Pinpoint the cell where the given text exists, returning its (X, Y) midpoint coordinate. 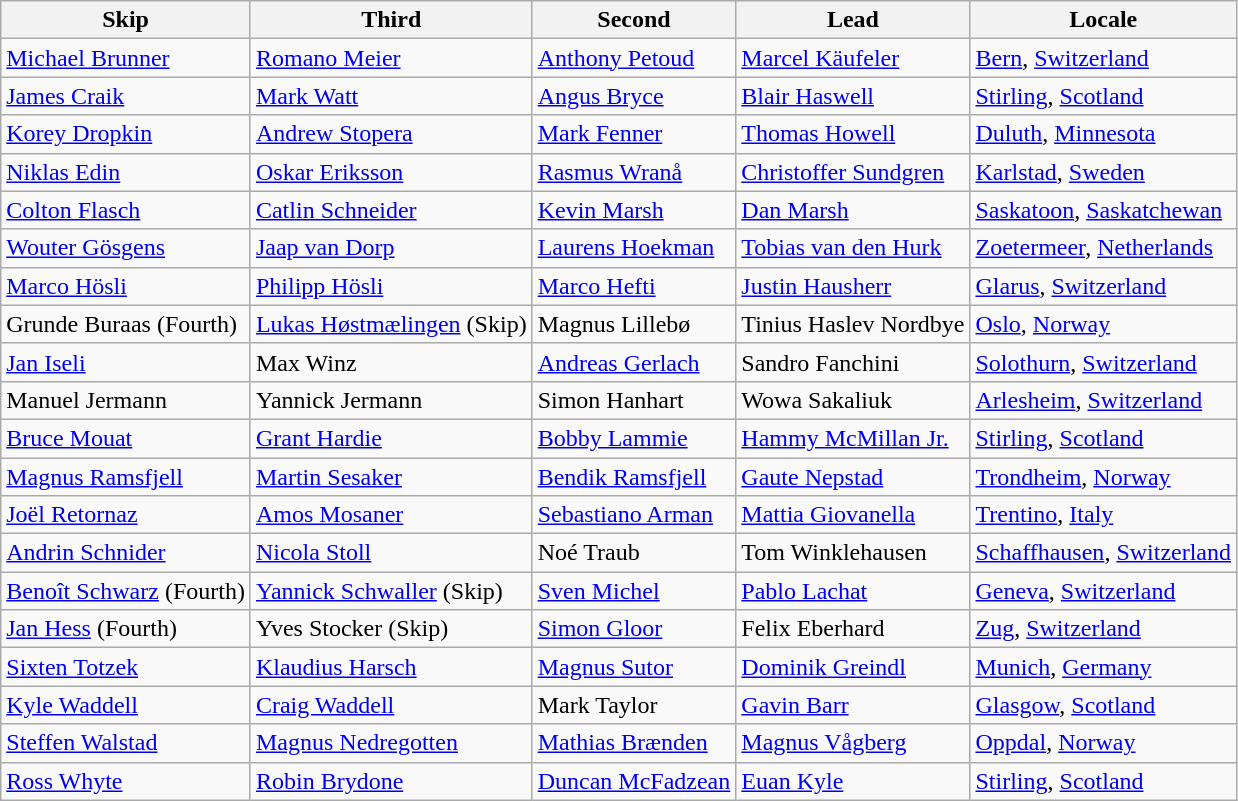
Nicola Stoll (391, 553)
Thomas Howell (853, 134)
Second (634, 20)
Geneva, Switzerland (1104, 591)
Rasmus Wranå (634, 172)
Niklas Edin (126, 172)
Tom Winklehausen (853, 553)
Catlin Schneider (391, 210)
Gaute Nepstad (853, 477)
Sixten Totzek (126, 667)
Andrew Stopera (391, 134)
Kevin Marsh (634, 210)
Marcel Käufeler (853, 58)
Tinius Haslev Nordbye (853, 324)
Wouter Gösgens (126, 248)
Amos Mosaner (391, 515)
Jan Iseli (126, 362)
Trondheim, Norway (1104, 477)
Arlesheim, Switzerland (1104, 400)
Munich, Germany (1104, 667)
Robin Brydone (391, 781)
Grant Hardie (391, 438)
Karlstad, Sweden (1104, 172)
Dan Marsh (853, 210)
Kyle Waddell (126, 705)
Simon Hanhart (634, 400)
Sebastiano Arman (634, 515)
James Craik (126, 96)
Saskatoon, Saskatchewan (1104, 210)
Pablo Lachat (853, 591)
Yves Stocker (Skip) (391, 629)
Bruce Mouat (126, 438)
Felix Eberhard (853, 629)
Magnus Sutor (634, 667)
Blair Haswell (853, 96)
Colton Flasch (126, 210)
Noé Traub (634, 553)
Sven Michel (634, 591)
Bendik Ramsfjell (634, 477)
Euan Kyle (853, 781)
Mathias Brænden (634, 743)
Manuel Jermann (126, 400)
Jaap van Dorp (391, 248)
Simon Gloor (634, 629)
Mark Watt (391, 96)
Klaudius Harsch (391, 667)
Lead (853, 20)
Laurens Hoekman (634, 248)
Angus Bryce (634, 96)
Zoetermeer, Netherlands (1104, 248)
Dominik Greindl (853, 667)
Third (391, 20)
Wowa Sakaliuk (853, 400)
Oskar Eriksson (391, 172)
Trentino, Italy (1104, 515)
Romano Meier (391, 58)
Andreas Gerlach (634, 362)
Magnus Lillebø (634, 324)
Mark Taylor (634, 705)
Solothurn, Switzerland (1104, 362)
Marco Hösli (126, 286)
Oppdal, Norway (1104, 743)
Lukas Høstmælingen (Skip) (391, 324)
Christoffer Sundgren (853, 172)
Yannick Schwaller (Skip) (391, 591)
Max Winz (391, 362)
Korey Dropkin (126, 134)
Marco Hefti (634, 286)
Magnus Ramsfjell (126, 477)
Sandro Fanchini (853, 362)
Steffen Walstad (126, 743)
Oslo, Norway (1104, 324)
Skip (126, 20)
Mattia Giovanella (853, 515)
Zug, Switzerland (1104, 629)
Bern, Switzerland (1104, 58)
Michael Brunner (126, 58)
Duncan McFadzean (634, 781)
Locale (1104, 20)
Magnus Nedregotten (391, 743)
Tobias van den Hurk (853, 248)
Glasgow, Scotland (1104, 705)
Glarus, Switzerland (1104, 286)
Hammy McMillan Jr. (853, 438)
Gavin Barr (853, 705)
Andrin Schnider (126, 553)
Benoît Schwarz (Fourth) (126, 591)
Jan Hess (Fourth) (126, 629)
Martin Sesaker (391, 477)
Bobby Lammie (634, 438)
Justin Hausherr (853, 286)
Grunde Buraas (Fourth) (126, 324)
Philipp Hösli (391, 286)
Mark Fenner (634, 134)
Schaffhausen, Switzerland (1104, 553)
Ross Whyte (126, 781)
Duluth, Minnesota (1104, 134)
Joël Retornaz (126, 515)
Craig Waddell (391, 705)
Yannick Jermann (391, 400)
Magnus Vågberg (853, 743)
Anthony Petoud (634, 58)
